From the cell containing the given text, extract its center point as [x, y] coordinate. 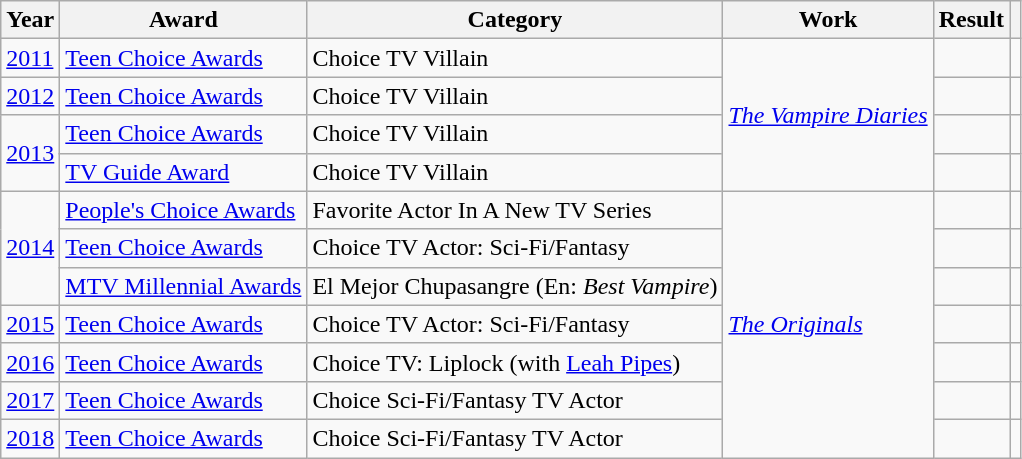
The Originals [828, 324]
2018 [30, 438]
2014 [30, 248]
El Mejor Chupasangre (En: Best Vampire) [515, 286]
Choice TV: Liplock (with Leah Pipes) [515, 362]
2015 [30, 324]
TV Guide Award [184, 172]
Favorite Actor In A New TV Series [515, 210]
Work [828, 20]
Result [971, 20]
Category [515, 20]
2013 [30, 153]
2012 [30, 96]
MTV Millennial Awards [184, 286]
Award [184, 20]
Year [30, 20]
2011 [30, 58]
The Vampire Diaries [828, 115]
People's Choice Awards [184, 210]
2016 [30, 362]
2017 [30, 400]
